Pinpoint the cell where the given text exists, returning its [X, Y] midpoint coordinate. 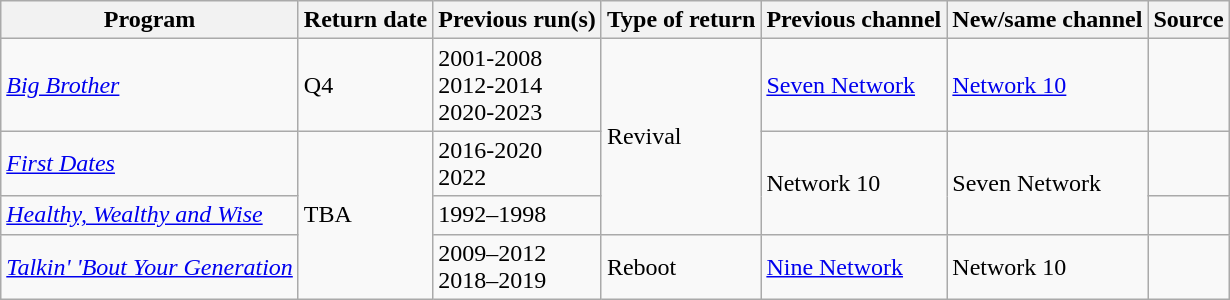
Previous run(s) [518, 20]
Talkin' 'Bout Your Generation [150, 266]
Type of return [680, 20]
Return date [365, 20]
Big Brother [150, 85]
2009–20122018–2019 [518, 266]
Previous channel [854, 20]
Program [150, 20]
Healthy, Wealthy and Wise [150, 215]
First Dates [150, 164]
1992–1998 [518, 215]
Source [1188, 20]
2016-20202022 [518, 164]
2001-20082012-20142020-2023 [518, 85]
Nine Network [854, 266]
TBA [365, 215]
New/same channel [1048, 20]
Revival [680, 136]
Reboot [680, 266]
Q4 [365, 85]
